Pinpoint the cell where the given text exists, returning its (X, Y) midpoint coordinate. 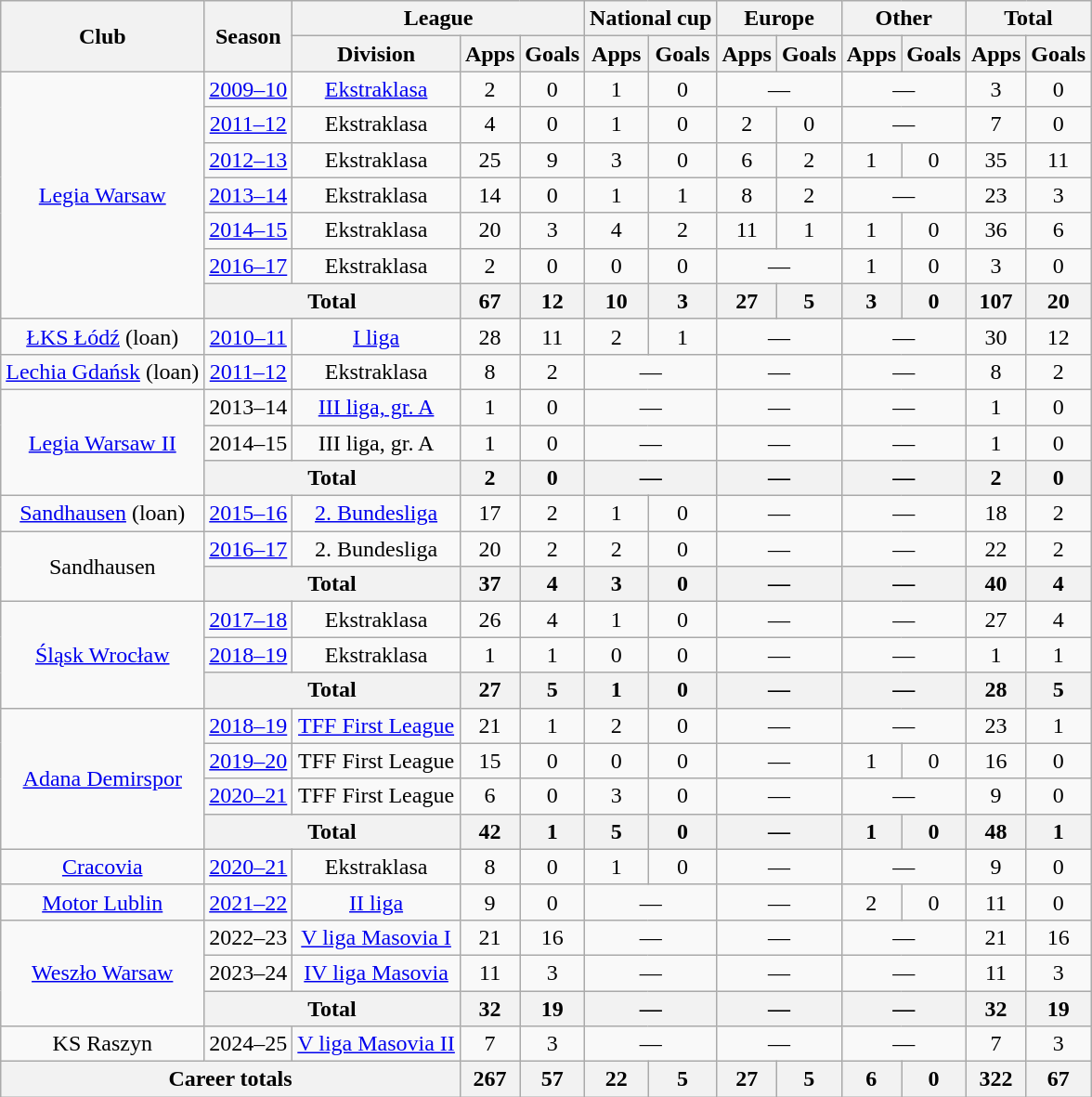
Lechia Gdańsk (loan) (102, 372)
57 (552, 1079)
18 (995, 514)
14 (489, 195)
Śląsk Wrocław (102, 655)
267 (489, 1079)
37 (489, 584)
Club (102, 36)
17 (489, 514)
II liga (377, 902)
35 (995, 160)
KS Raszyn (102, 1044)
25 (489, 160)
2010–11 (249, 336)
League (438, 19)
26 (489, 620)
322 (995, 1079)
Legia Warsaw (102, 195)
V liga Masovia I (377, 937)
107 (995, 301)
Motor Lublin (102, 902)
2015–16 (249, 514)
2019–20 (249, 761)
IV liga Masovia (377, 973)
Career totals (230, 1079)
2009–10 (249, 89)
Weszło Warsaw (102, 973)
40 (995, 584)
30 (995, 336)
48 (995, 831)
2024–25 (249, 1044)
42 (489, 831)
I liga (377, 336)
10 (617, 301)
2023–24 (249, 973)
2021–22 (249, 902)
Adana Demirspor (102, 778)
ŁKS Łódź (loan) (102, 336)
2012–13 (249, 160)
Sandhausen (loan) (102, 514)
Europe (779, 19)
National cup (651, 19)
2022–23 (249, 937)
V liga Masovia II (377, 1044)
2017–18 (249, 620)
15 (489, 761)
Division (377, 54)
Season (249, 36)
Other (903, 19)
Sandhausen (102, 567)
Legia Warsaw II (102, 442)
Cracovia (102, 867)
36 (995, 230)
